Return the [X, Y] coordinate for the center point of the cell that contains the specified text.  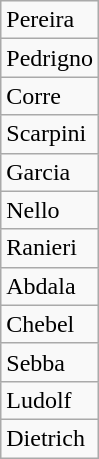
Nello [50, 210]
Dietrich [50, 438]
Pereira [50, 20]
Pedrigno [50, 58]
Garcia [50, 172]
Scarpini [50, 134]
Ludolf [50, 400]
Corre [50, 96]
Chebel [50, 324]
Sebba [50, 362]
Ranieri [50, 248]
Abdala [50, 286]
